Return the (x, y) coordinate for the center point of the cell that contains the specified text.  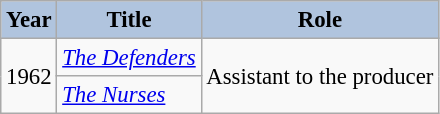
1962 (29, 76)
Assistant to the producer (320, 76)
The Defenders (129, 58)
Title (129, 20)
The Nurses (129, 95)
Year (29, 20)
Role (320, 20)
